Pinpoint the cell where the given text exists, returning its (X, Y) midpoint coordinate. 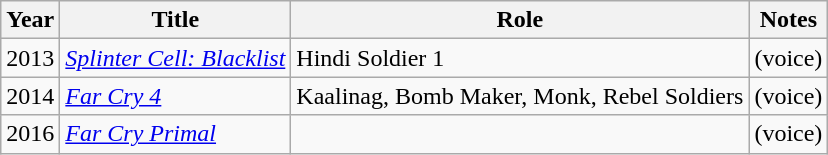
Title (176, 20)
2014 (30, 96)
Kaalinag, Bomb Maker, Monk, Rebel Soldiers (520, 96)
Hindi Soldier 1 (520, 58)
Far Cry Primal (176, 134)
2013 (30, 58)
Role (520, 20)
2016 (30, 134)
Splinter Cell: Blacklist (176, 58)
Notes (788, 20)
Far Cry 4 (176, 96)
Year (30, 20)
